Extract the (x, y) coordinate from the center of the cell holding the provided text.  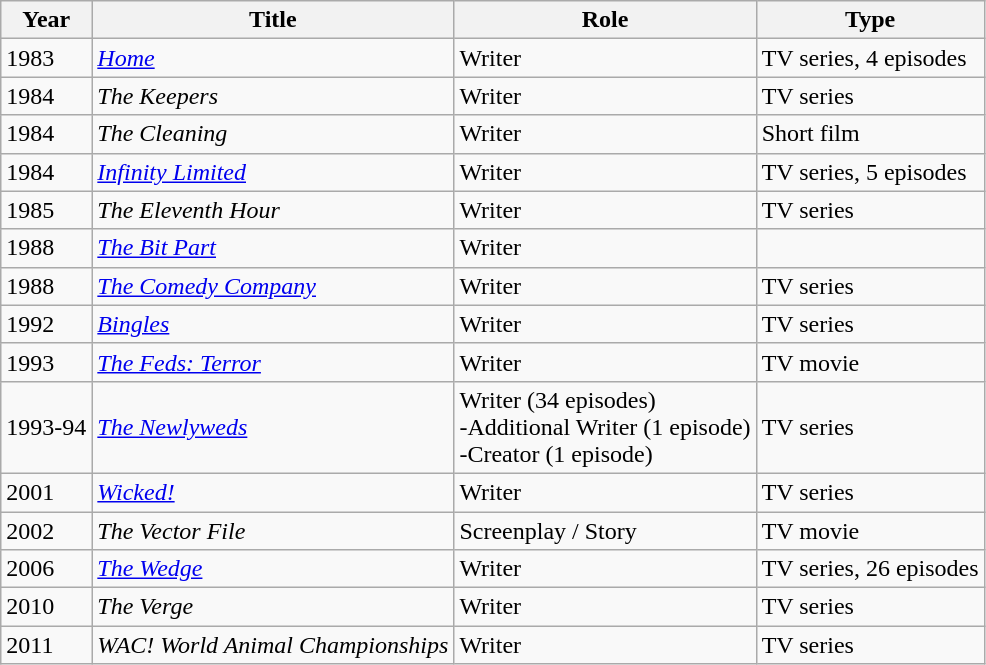
The Vector File (273, 531)
Role (605, 20)
1993 (46, 362)
Home (273, 58)
Bingles (273, 324)
1993-94 (46, 427)
Title (273, 20)
The Cleaning (273, 134)
Writer (34 episodes)-Additional Writer (1 episode)-Creator (1 episode) (605, 427)
The Feds: Terror (273, 362)
2002 (46, 531)
Screenplay / Story (605, 531)
2011 (46, 645)
The Wedge (273, 569)
The Verge (273, 607)
1992 (46, 324)
The Bit Part (273, 248)
The Keepers (273, 96)
TV series, 4 episodes (870, 58)
The Comedy Company (273, 286)
2006 (46, 569)
2010 (46, 607)
The Newlyweds (273, 427)
1985 (46, 210)
The Eleventh Hour (273, 210)
WAC! World Animal Championships (273, 645)
2001 (46, 492)
Type (870, 20)
Wicked! (273, 492)
Infinity Limited (273, 172)
Short film (870, 134)
TV series, 26 episodes (870, 569)
TV series, 5 episodes (870, 172)
1983 (46, 58)
Year (46, 20)
